Capture the cell that displays the provided text and extract its [X, Y] central coordinate. 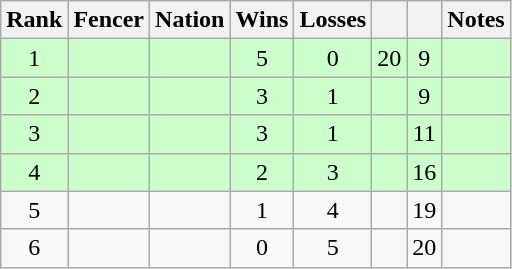
Rank [34, 20]
6 [34, 248]
Nation [190, 20]
Losses [333, 20]
11 [424, 134]
Wins [262, 20]
16 [424, 172]
Notes [476, 20]
19 [424, 210]
Fencer [109, 20]
